Return the (X, Y) coordinate for the center point of the cell that contains the specified text.  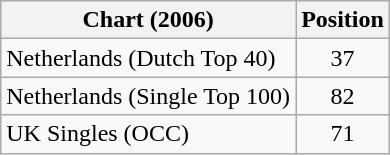
82 (343, 96)
71 (343, 134)
37 (343, 58)
UK Singles (OCC) (148, 134)
Chart (2006) (148, 20)
Netherlands (Dutch Top 40) (148, 58)
Position (343, 20)
Netherlands (Single Top 100) (148, 96)
